For the text-containing cell, return its midpoint in (X, Y) coordinate format. 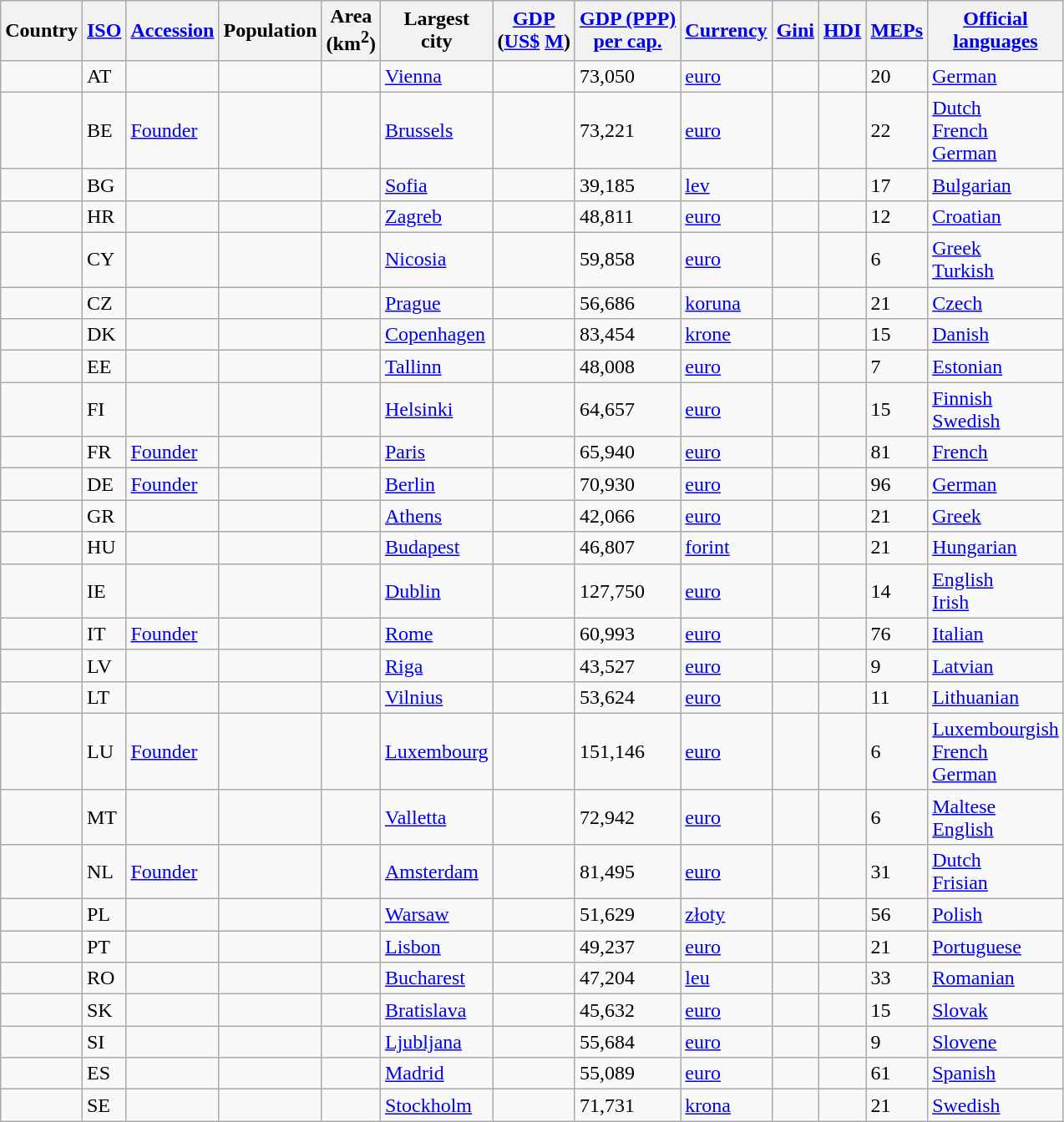
French (996, 452)
Croatian (996, 216)
złoty (727, 915)
lev (727, 184)
IE (104, 591)
Bulgarian (996, 184)
56,686 (627, 303)
BG (104, 184)
83,454 (627, 335)
Currency (727, 31)
Zagreb (436, 216)
Danish (996, 335)
Portuguese (996, 947)
151,146 (627, 751)
12 (897, 216)
krone (727, 335)
46,807 (627, 548)
Paris (436, 452)
96 (897, 484)
BE (104, 130)
koruna (727, 303)
SI (104, 1042)
Vilnius (436, 697)
Spanish (996, 1074)
Amsterdam (436, 872)
59,858 (627, 260)
Czech (996, 303)
Luxembourg (436, 751)
MalteseEnglish (996, 816)
SE (104, 1105)
GR (104, 516)
17 (897, 184)
Brussels (436, 130)
MT (104, 816)
Budapest (436, 548)
73,221 (627, 130)
FinnishSwedish (996, 409)
64,657 (627, 409)
Bucharest (436, 978)
Lithuanian (996, 697)
GDP(US$ M) (534, 31)
127,750 (627, 591)
MEPs (897, 31)
11 (897, 697)
Largestcity (436, 31)
48,008 (627, 366)
Berlin (436, 484)
81 (897, 452)
Helsinki (436, 409)
43,527 (627, 665)
LuxembourgishFrenchGerman (996, 751)
49,237 (627, 947)
LT (104, 697)
42,066 (627, 516)
Valletta (436, 816)
56 (897, 915)
Accession (172, 31)
47,204 (627, 978)
FI (104, 409)
Latvian (996, 665)
Dublin (436, 591)
61 (897, 1074)
55,089 (627, 1074)
GDP (PPP)per cap. (627, 31)
31 (897, 872)
LV (104, 665)
Vienna (436, 76)
Polish (996, 915)
leu (727, 978)
Area(km2) (351, 31)
60,993 (627, 634)
Slovak (996, 1010)
DK (104, 335)
AT (104, 76)
PL (104, 915)
Officiallanguages (996, 31)
70,930 (627, 484)
NL (104, 872)
HDI (843, 31)
Nicosia (436, 260)
SK (104, 1010)
ES (104, 1074)
20 (897, 76)
48,811 (627, 216)
Warsaw (436, 915)
Greek (996, 516)
Madrid (436, 1074)
Country (42, 31)
7 (897, 366)
Prague (436, 303)
45,632 (627, 1010)
Copenhagen (436, 335)
Tallinn (436, 366)
72,942 (627, 816)
Gini (795, 31)
HU (104, 548)
Stockholm (436, 1105)
51,629 (627, 915)
Athens (436, 516)
FR (104, 452)
Slovene (996, 1042)
71,731 (627, 1105)
Bratislava (436, 1010)
73,050 (627, 76)
55,684 (627, 1042)
IT (104, 634)
Lisbon (436, 947)
GreekTurkish (996, 260)
65,940 (627, 452)
DutchFrisian (996, 872)
ISO (104, 31)
EnglishIrish (996, 591)
DE (104, 484)
forint (727, 548)
Sofia (436, 184)
53,624 (627, 697)
Rome (436, 634)
81,495 (627, 872)
76 (897, 634)
Riga (436, 665)
Ljubljana (436, 1042)
Swedish (996, 1105)
22 (897, 130)
DutchFrenchGerman (996, 130)
LU (104, 751)
39,185 (627, 184)
Hungarian (996, 548)
EE (104, 366)
Italian (996, 634)
33 (897, 978)
CY (104, 260)
HR (104, 216)
Estonian (996, 366)
krona (727, 1105)
Population (271, 31)
PT (104, 947)
RO (104, 978)
CZ (104, 303)
Romanian (996, 978)
14 (897, 591)
